Pinpoint the cell where the given text exists, returning its (X, Y) midpoint coordinate. 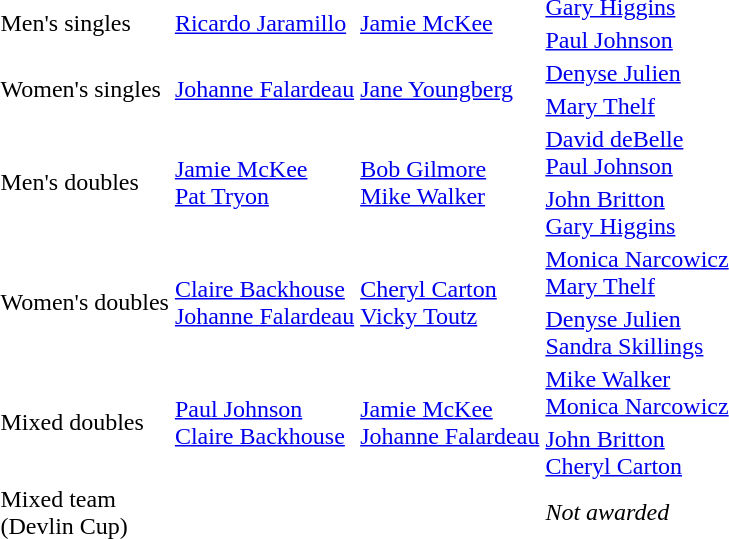
Claire Backhouse Johanne Falardeau (264, 302)
Bob Gilmore Mike Walker (450, 182)
Cheryl Carton Vicky Toutz (450, 302)
Johanne Falardeau (264, 90)
Jane Youngberg (450, 90)
Jamie McKee Johanne Falardeau (450, 422)
Jamie McKee Pat Tryon (264, 182)
Paul Johnson Claire Backhouse (264, 422)
